Find where the given text appears and provide that cell's center as (x, y) coordinate. 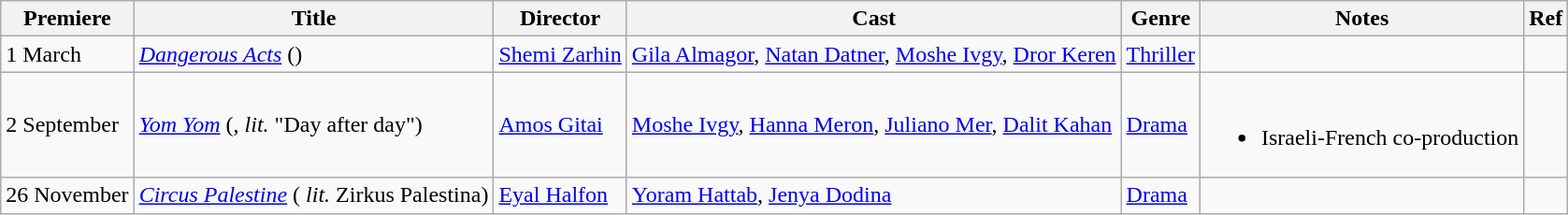
2 September (67, 125)
Dangerous Acts () (314, 54)
Yom Yom (, lit. "Day after day") (314, 125)
Title (314, 19)
Premiere (67, 19)
Eyal Halfon (560, 195)
Amos Gitai (560, 125)
Yoram Hattab, Jenya Dodina (873, 195)
Genre (1160, 19)
Israeli-French co-production (1361, 125)
Circus Palestine ( lit. Zirkus Palestina) (314, 195)
26 November (67, 195)
Cast (873, 19)
Director (560, 19)
Ref (1546, 19)
Thriller (1160, 54)
1 March (67, 54)
Gila Almagor, Natan Datner, Moshe Ivgy, Dror Keren (873, 54)
Moshe Ivgy, Hanna Meron, Juliano Mer, Dalit Kahan (873, 125)
Notes (1361, 19)
Shemi Zarhin (560, 54)
